Pinpoint the cell where the given text exists, returning its (X, Y) midpoint coordinate. 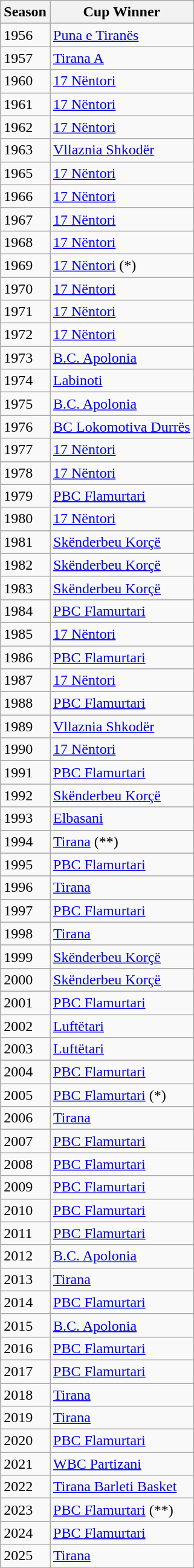
1983 (25, 588)
1961 (25, 104)
1975 (25, 404)
1986 (25, 657)
2000 (25, 980)
1995 (25, 865)
Puna e Tiranës (121, 35)
1988 (25, 703)
2005 (25, 1095)
1956 (25, 35)
Tirana (**) (121, 842)
2001 (25, 1003)
1963 (25, 150)
2010 (25, 1210)
1968 (25, 242)
1996 (25, 888)
2020 (25, 1441)
1977 (25, 450)
1974 (25, 381)
2018 (25, 1394)
1960 (25, 81)
2019 (25, 1418)
2014 (25, 1302)
1999 (25, 957)
Tirana A (121, 58)
1967 (25, 219)
Elbasani (121, 819)
1962 (25, 127)
PBC Flamurtari (**) (121, 1510)
WBC Partizani (121, 1464)
BC Lokomotiva Durrës (121, 427)
1993 (25, 819)
2016 (25, 1348)
2004 (25, 1072)
2011 (25, 1233)
1972 (25, 335)
2024 (25, 1533)
1984 (25, 611)
1969 (25, 265)
1987 (25, 680)
Season (25, 12)
2022 (25, 1487)
2007 (25, 1141)
2009 (25, 1187)
Labinoti (121, 381)
2021 (25, 1464)
2012 (25, 1256)
1998 (25, 934)
2015 (25, 1325)
1973 (25, 358)
1991 (25, 772)
1971 (25, 312)
1979 (25, 496)
1981 (25, 542)
2023 (25, 1510)
1978 (25, 473)
2013 (25, 1279)
2008 (25, 1164)
Cup Winner (121, 12)
1997 (25, 911)
1966 (25, 196)
1989 (25, 726)
1957 (25, 58)
1976 (25, 427)
Tirana Barleti Basket (121, 1487)
1992 (25, 796)
1990 (25, 749)
2002 (25, 1026)
2006 (25, 1118)
2017 (25, 1371)
1985 (25, 634)
1970 (25, 289)
1965 (25, 173)
PBC Flamurtari (*) (121, 1095)
1994 (25, 842)
1980 (25, 519)
2003 (25, 1049)
2025 (25, 1556)
1982 (25, 565)
17 Nëntori (*) (121, 265)
